Identify which cell holds the provided text, then report its [X, Y] central coordinate. 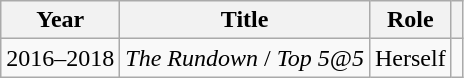
Year [60, 20]
2016–2018 [60, 58]
Title [245, 20]
Role [410, 20]
The Rundown / Top 5@5 [245, 58]
Herself [410, 58]
